Output the [X, Y] coordinate of the center of the cell containing the given text.  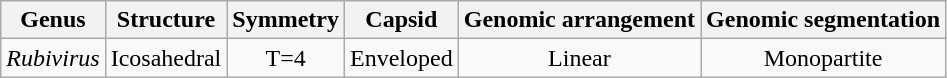
Genomic segmentation [824, 20]
Rubivirus [53, 58]
Enveloped [402, 58]
Genomic arrangement [579, 20]
Icosahedral [166, 58]
Symmetry [286, 20]
T=4 [286, 58]
Capsid [402, 20]
Genus [53, 20]
Structure [166, 20]
Linear [579, 58]
Monopartite [824, 58]
